Scan for the cell matching the given text and deliver its [X, Y] coordinate at center. 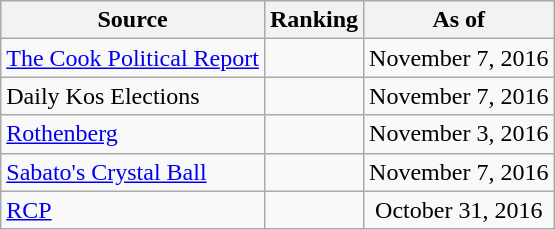
Rothenberg [133, 134]
October 31, 2016 [459, 210]
Ranking [314, 20]
RCP [133, 210]
The Cook Political Report [133, 58]
November 3, 2016 [459, 134]
Sabato's Crystal Ball [133, 172]
Daily Kos Elections [133, 96]
As of [459, 20]
Source [133, 20]
